Locate the cell with the specified text and output its (x, y) center coordinate. 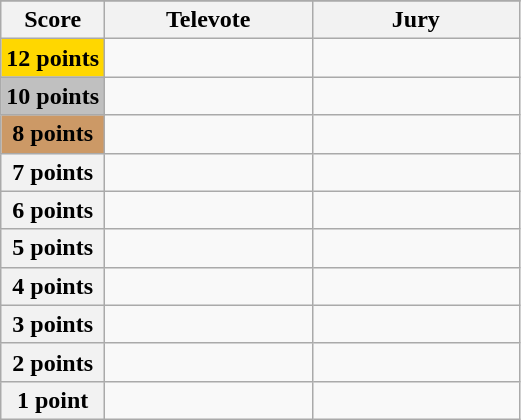
12 points (53, 58)
4 points (53, 286)
7 points (53, 172)
2 points (53, 362)
Jury (416, 20)
Score (53, 20)
1 point (53, 400)
5 points (53, 248)
6 points (53, 210)
8 points (53, 134)
10 points (53, 96)
Televote (209, 20)
3 points (53, 324)
